Extract the (x, y) coordinate from the center of the cell holding the provided text.  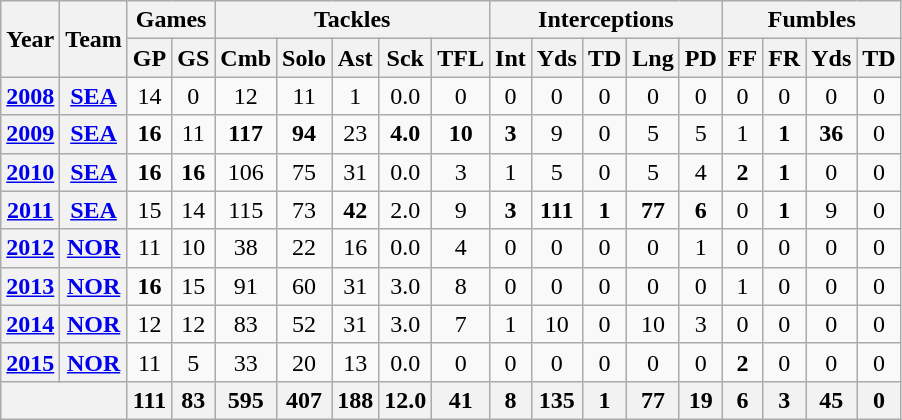
2.0 (406, 210)
36 (832, 134)
19 (700, 400)
42 (356, 210)
60 (304, 286)
117 (246, 134)
Int (511, 58)
Lng (653, 58)
PD (700, 58)
FR (784, 58)
Games (170, 20)
4.0 (406, 134)
Tackles (352, 20)
2011 (30, 210)
2015 (30, 362)
2010 (30, 172)
94 (304, 134)
Cmb (246, 58)
33 (246, 362)
38 (246, 248)
2012 (30, 248)
2013 (30, 286)
GS (194, 58)
TFL (461, 58)
23 (356, 134)
Interceptions (606, 20)
106 (246, 172)
GP (149, 58)
2014 (30, 324)
Solo (304, 58)
73 (304, 210)
Team (94, 39)
2008 (30, 96)
2009 (30, 134)
13 (356, 362)
Ast (356, 58)
45 (832, 400)
FF (742, 58)
Fumbles (812, 20)
41 (461, 400)
595 (246, 400)
91 (246, 286)
Sck (406, 58)
188 (356, 400)
22 (304, 248)
12.0 (406, 400)
52 (304, 324)
75 (304, 172)
20 (304, 362)
7 (461, 324)
407 (304, 400)
115 (246, 210)
Year (30, 39)
135 (556, 400)
